Pinpoint the cell where the given text exists, returning its (X, Y) midpoint coordinate. 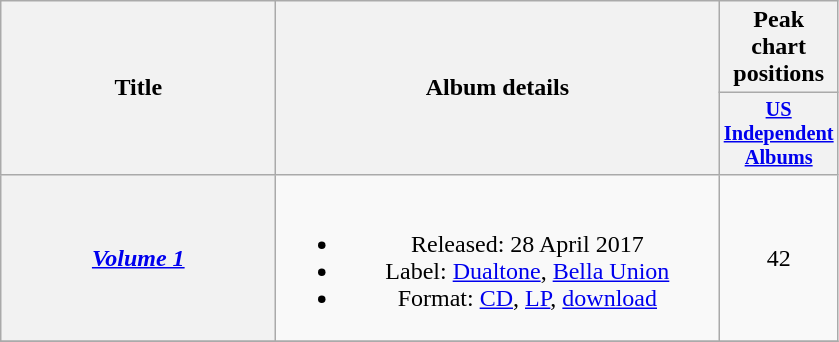
Released: 28 April 2017Label: Dualtone, Bella UnionFormat: CD, LP, download (498, 258)
42 (779, 258)
Volume 1 (138, 258)
Title (138, 88)
Album details (498, 88)
USIndependent Albums (779, 134)
Peak chart positions (779, 47)
